Pinpoint the cell where the given text exists, returning its (X, Y) midpoint coordinate. 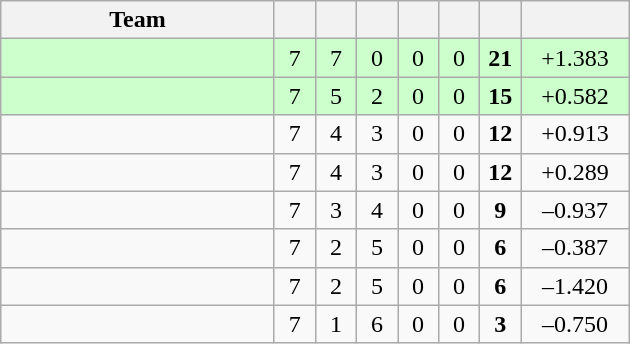
9 (500, 210)
15 (500, 96)
+0.289 (576, 172)
1 (336, 324)
–1.420 (576, 286)
21 (500, 58)
+0.582 (576, 96)
+0.913 (576, 134)
–0.937 (576, 210)
–0.750 (576, 324)
Team (138, 20)
+1.383 (576, 58)
–0.387 (576, 248)
